Detect which cell encompasses the target text, then output its [x, y] center coordinate. 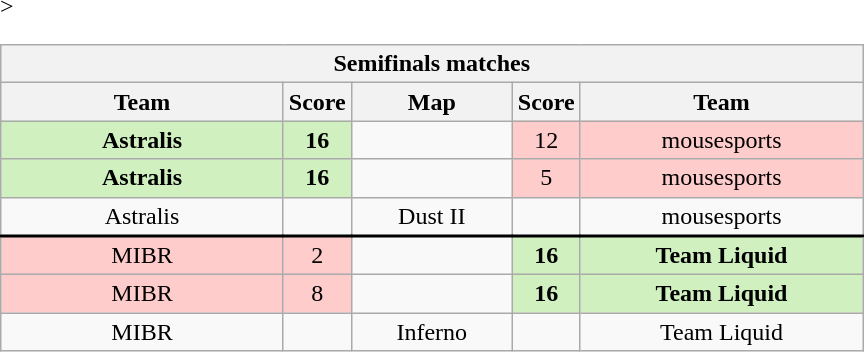
Map [432, 102]
12 [546, 140]
2 [317, 256]
8 [317, 294]
5 [546, 178]
Dust II [432, 216]
Inferno [432, 332]
Semifinals matches [432, 64]
